Output the (X, Y) coordinate of the center of the cell containing the given text.  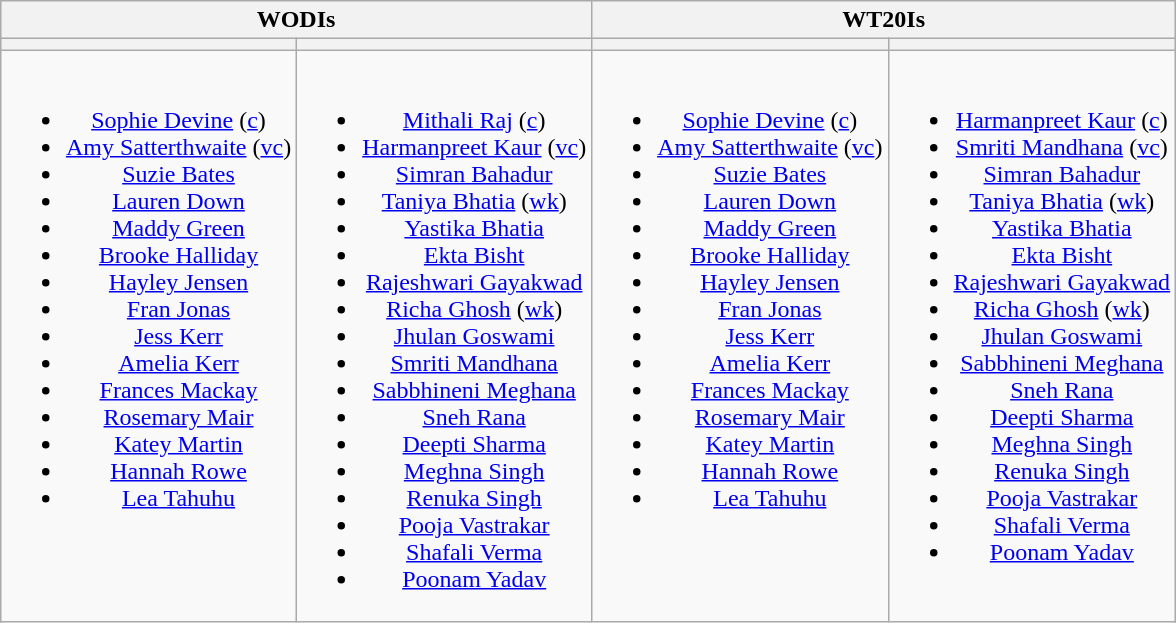
WT20Is (884, 20)
WODIs (296, 20)
